From the cell containing the given text, extract its center point as (x, y) coordinate. 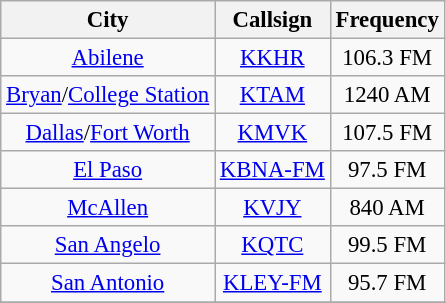
KTAM (272, 95)
840 AM (387, 208)
KVJY (272, 208)
KBNA-FM (272, 170)
95.7 FM (387, 283)
KKHR (272, 58)
107.5 FM (387, 133)
City (108, 20)
McAllen (108, 208)
97.5 FM (387, 170)
106.3 FM (387, 58)
San Angelo (108, 245)
Abilene (108, 58)
Dallas/Fort Worth (108, 133)
KMVK (272, 133)
KLEY-FM (272, 283)
San Antonio (108, 283)
El Paso (108, 170)
Bryan/College Station (108, 95)
KQTC (272, 245)
1240 AM (387, 95)
99.5 FM (387, 245)
Callsign (272, 20)
Frequency (387, 20)
